Extract the [x, y] coordinate from the center of the cell holding the provided text.  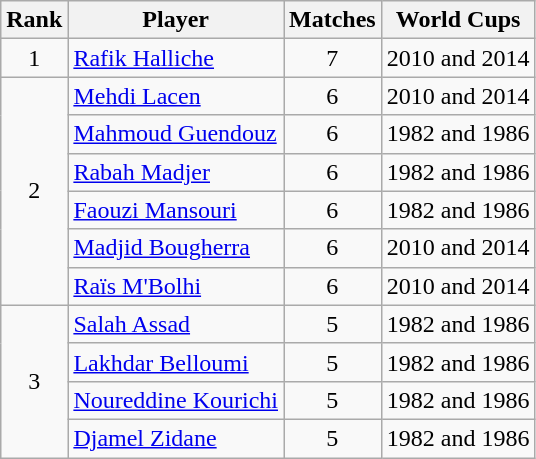
World Cups [458, 20]
Lakhdar Belloumi [176, 362]
3 [34, 381]
Rabah Madjer [176, 172]
7 [333, 58]
Player [176, 20]
Faouzi Mansouri [176, 210]
Salah Assad [176, 324]
1 [34, 58]
Madjid Bougherra [176, 248]
Djamel Zidane [176, 438]
Mehdi Lacen [176, 96]
Rank [34, 20]
Matches [333, 20]
Raïs M'Bolhi [176, 286]
Mahmoud Guendouz [176, 134]
2 [34, 191]
Rafik Halliche [176, 58]
Noureddine Kourichi [176, 400]
